Identify which cell holds the provided text, then report its [X, Y] central coordinate. 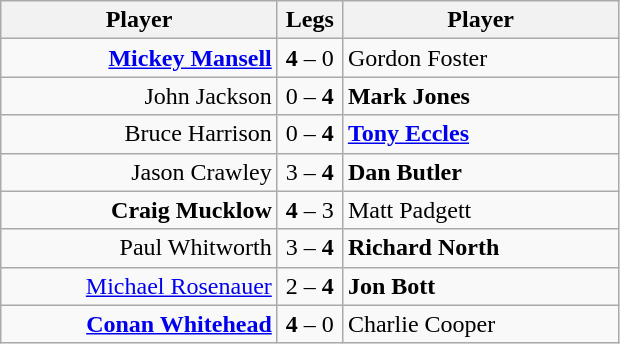
Conan Whitehead [140, 324]
4 – 3 [310, 210]
Legs [310, 20]
Paul Whitworth [140, 248]
Dan Butler [480, 172]
John Jackson [140, 96]
Mickey Mansell [140, 58]
Bruce Harrison [140, 134]
Michael Rosenauer [140, 286]
Jason Crawley [140, 172]
Gordon Foster [480, 58]
Richard North [480, 248]
Craig Mucklow [140, 210]
Jon Bott [480, 286]
Charlie Cooper [480, 324]
2 – 4 [310, 286]
Mark Jones [480, 96]
Tony Eccles [480, 134]
Matt Padgett [480, 210]
